Capture the cell that displays the provided text and extract its (X, Y) central coordinate. 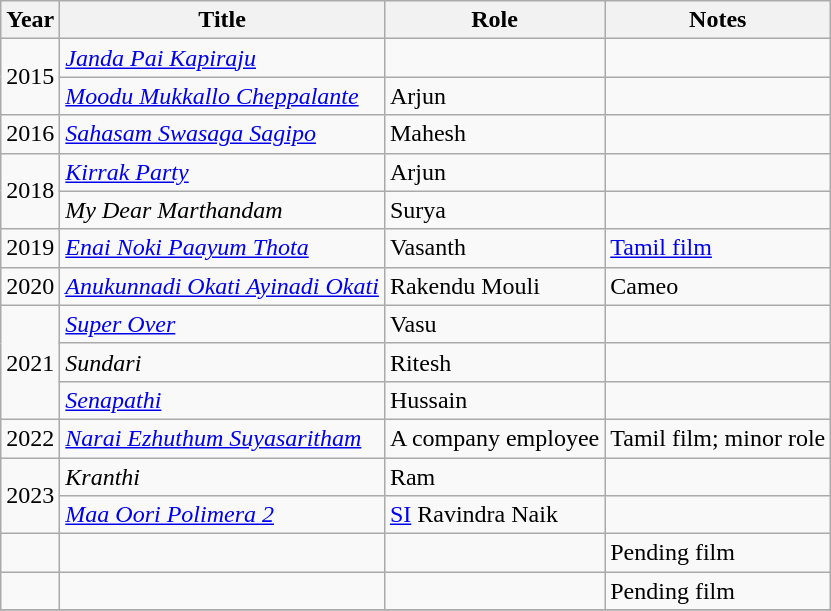
Maa Oori Polimera 2 (222, 515)
Title (222, 20)
Vasu (494, 324)
Kirrak Party (222, 172)
2019 (30, 248)
Ritesh (494, 362)
Cameo (718, 286)
Year (30, 20)
Enai Noki Paayum Thota (222, 248)
Senapathi (222, 400)
2023 (30, 496)
Vasanth (494, 248)
Hussain (494, 400)
Rakendu Mouli (494, 286)
Tamil film; minor role (718, 438)
A company employee (494, 438)
Kranthi (222, 477)
Moodu Mukkallo Cheppalante (222, 96)
Ram (494, 477)
2020 (30, 286)
2022 (30, 438)
Notes (718, 20)
Anukunnadi Okati Ayinadi Okati (222, 286)
2016 (30, 134)
SI Ravindra Naik (494, 515)
2018 (30, 191)
Super Over (222, 324)
Janda Pai Kapiraju (222, 58)
2015 (30, 77)
Tamil film (718, 248)
My Dear Marthandam (222, 210)
Mahesh (494, 134)
Sundari (222, 362)
2021 (30, 362)
Narai Ezhuthum Suyasaritham (222, 438)
Sahasam Swasaga Sagipo (222, 134)
Role (494, 20)
Surya (494, 210)
